Locate the cell with the specified text and output its (X, Y) center coordinate. 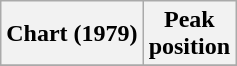
Peakposition (189, 34)
Chart (1979) (72, 34)
